Search for the cell housing the specified text and yield its (x, y) center coordinate. 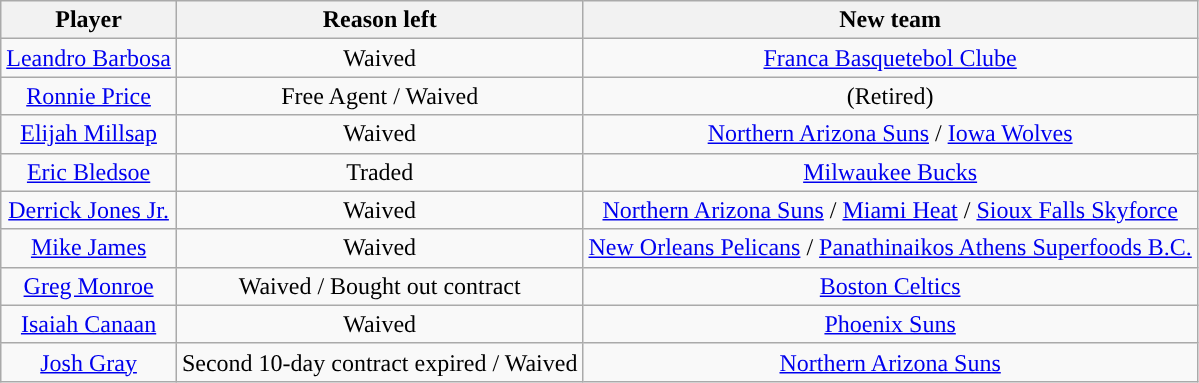
Second 10-day contract expired / Waived (380, 362)
Traded (380, 172)
Northern Arizona Suns / Iowa Wolves (890, 134)
Leandro Barbosa (89, 58)
Josh Gray (89, 362)
Derrick Jones Jr. (89, 210)
Player (89, 20)
Boston Celtics (890, 286)
Greg Monroe (89, 286)
Isaiah Canaan (89, 324)
Elijah Millsap (89, 134)
(Retired) (890, 96)
Reason left (380, 20)
Phoenix Suns (890, 324)
Franca Basquetebol Clube (890, 58)
New team (890, 20)
Waived / Bought out contract (380, 286)
Northern Arizona Suns / Miami Heat / Sioux Falls Skyforce (890, 210)
New Orleans Pelicans / Panathinaikos Athens Superfoods B.C. (890, 248)
Free Agent / Waived (380, 96)
Eric Bledsoe (89, 172)
Mike James (89, 248)
Northern Arizona Suns (890, 362)
Milwaukee Bucks (890, 172)
Ronnie Price (89, 96)
